Capture the cell that displays the provided text and extract its (X, Y) central coordinate. 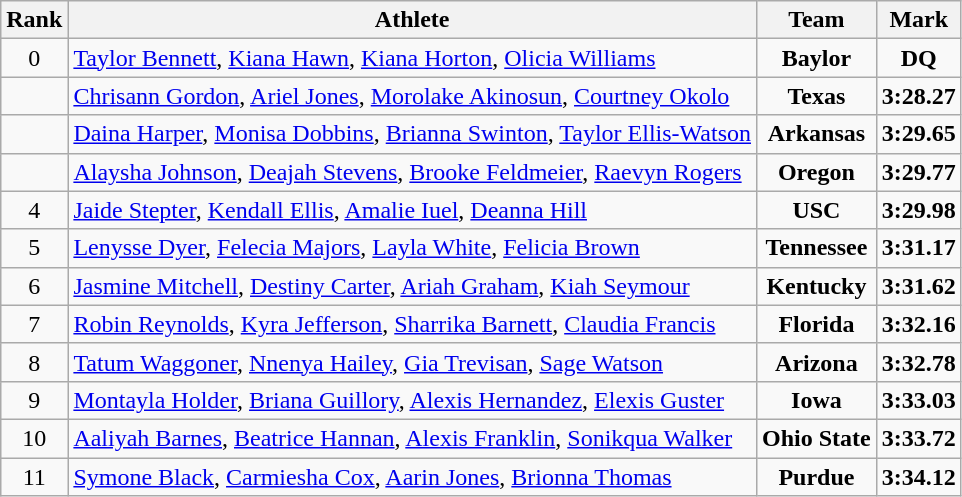
3:34.12 (918, 477)
3:28.27 (918, 96)
Robin Reynolds, Kyra Jefferson, Sharrika Barnett, Claudia Francis (412, 324)
Ohio State (817, 438)
8 (34, 362)
Arizona (817, 362)
4 (34, 210)
Arkansas (817, 134)
Daina Harper, Monisa Dobbins, Brianna Swinton, Taylor Ellis-Watson (412, 134)
3:33.72 (918, 438)
Jasmine Mitchell, Destiny Carter, Ariah Graham, Kiah Seymour (412, 286)
9 (34, 400)
Jaide Stepter, Kendall Ellis, Amalie Iuel, Deanna Hill (412, 210)
Purdue (817, 477)
Tennessee (817, 248)
3:29.77 (918, 172)
3:29.98 (918, 210)
Chrisann Gordon, Ariel Jones, Morolake Akinosun, Courtney Okolo (412, 96)
Florida (817, 324)
0 (34, 58)
Symone Black, Carmiesha Cox, Aarin Jones, Brionna Thomas (412, 477)
3:32.78 (918, 362)
6 (34, 286)
Lenysse Dyer, Felecia Majors, Layla White, Felicia Brown (412, 248)
3:29.65 (918, 134)
DQ (918, 58)
Baylor (817, 58)
3:31.17 (918, 248)
3:31.62 (918, 286)
Team (817, 20)
Oregon (817, 172)
10 (34, 438)
Texas (817, 96)
5 (34, 248)
3:32.16 (918, 324)
Montayla Holder, Briana Guillory, Alexis Hernandez, Elexis Guster (412, 400)
Aaliyah Barnes, Beatrice Hannan, Alexis Franklin, Sonikqua Walker (412, 438)
Kentucky (817, 286)
USC (817, 210)
7 (34, 324)
11 (34, 477)
Athlete (412, 20)
3:33.03 (918, 400)
Mark (918, 20)
Rank (34, 20)
Iowa (817, 400)
Tatum Waggoner, Nnenya Hailey, Gia Trevisan, Sage Watson (412, 362)
Alaysha Johnson, Deajah Stevens, Brooke Feldmeier, Raevyn Rogers (412, 172)
Taylor Bennett, Kiana Hawn, Kiana Horton, Olicia Williams (412, 58)
